Pinpoint the cell where the given text exists, returning its [x, y] midpoint coordinate. 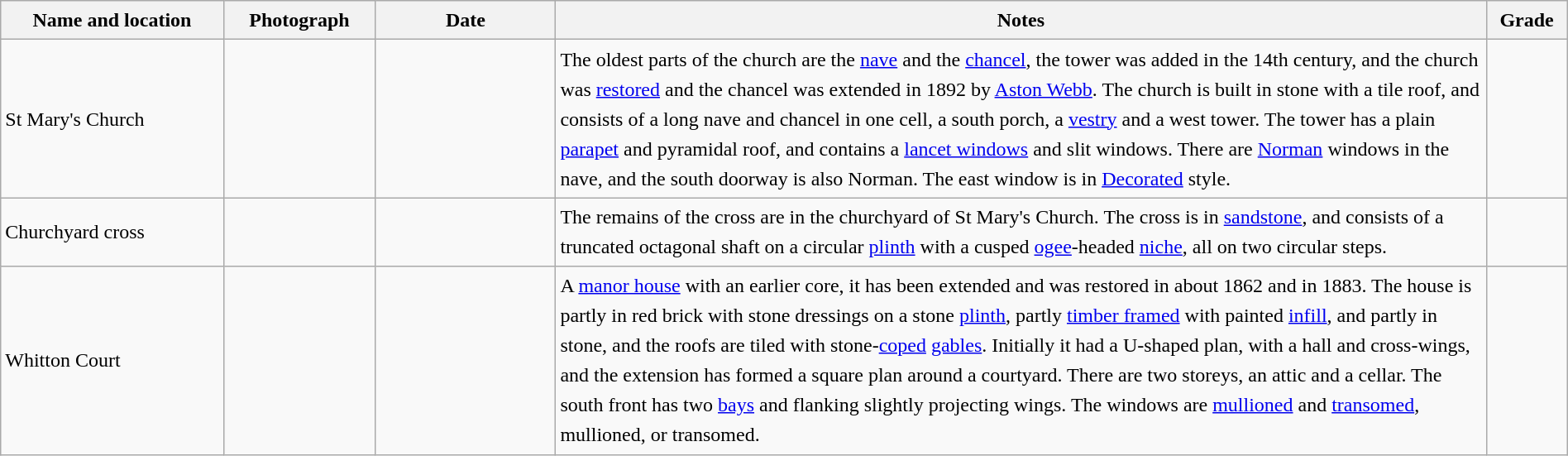
Photograph [299, 20]
Churchyard cross [112, 232]
Grade [1527, 20]
Name and location [112, 20]
St Mary's Church [112, 119]
Whitton Court [112, 361]
Notes [1021, 20]
Date [466, 20]
